Provide the (X, Y) coordinate of the cell's center where the given text is located.  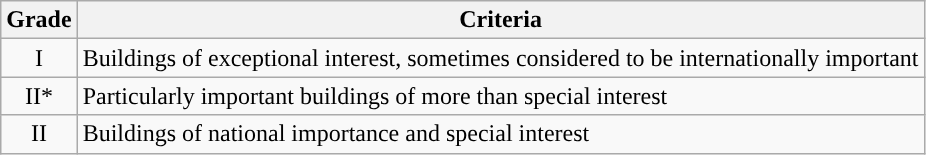
Criteria (500, 20)
Grade (39, 20)
II* (39, 96)
Buildings of national importance and special interest (500, 134)
I (39, 58)
II (39, 134)
Buildings of exceptional interest, sometimes considered to be internationally important (500, 58)
Particularly important buildings of more than special interest (500, 96)
